Output the (X, Y) coordinate of the center of the cell containing the given text.  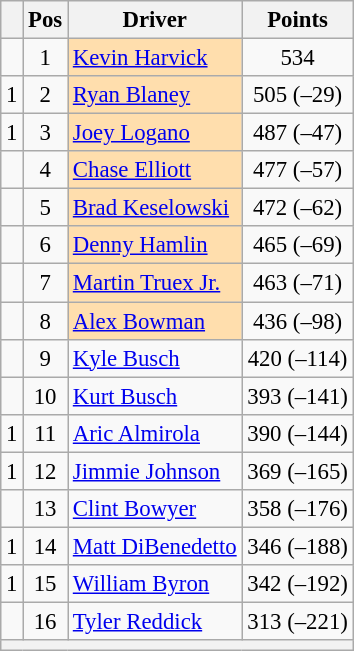
346 (–188) (298, 546)
11 (46, 433)
Denny Hamlin (155, 245)
534 (298, 58)
342 (–192) (298, 584)
Points (298, 20)
465 (–69) (298, 245)
393 (–141) (298, 396)
477 (–57) (298, 170)
9 (46, 358)
472 (–62) (298, 208)
313 (–221) (298, 621)
390 (–144) (298, 433)
Chase Elliott (155, 170)
7 (46, 283)
358 (–176) (298, 509)
Pos (46, 20)
14 (46, 546)
Driver (155, 20)
16 (46, 621)
420 (–114) (298, 358)
10 (46, 396)
Clint Bowyer (155, 509)
Ryan Blaney (155, 95)
436 (–98) (298, 321)
15 (46, 584)
Joey Logano (155, 133)
6 (46, 245)
4 (46, 170)
8 (46, 321)
Alex Bowman (155, 321)
Brad Keselowski (155, 208)
Matt DiBenedetto (155, 546)
505 (–29) (298, 95)
Kyle Busch (155, 358)
Jimmie Johnson (155, 471)
2 (46, 95)
Martin Truex Jr. (155, 283)
463 (–71) (298, 283)
Aric Almirola (155, 433)
5 (46, 208)
3 (46, 133)
Kevin Harvick (155, 58)
Tyler Reddick (155, 621)
487 (–47) (298, 133)
William Byron (155, 584)
Kurt Busch (155, 396)
12 (46, 471)
369 (–165) (298, 471)
13 (46, 509)
